Detect which cell encompasses the target text, then output its [X, Y] center coordinate. 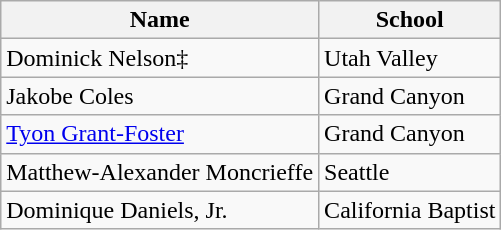
Dominique Daniels, Jr. [160, 210]
Matthew-Alexander Moncrieffe [160, 172]
Name [160, 20]
Tyon Grant-Foster [160, 134]
California Baptist [410, 210]
Jakobe Coles [160, 96]
Dominick Nelson‡ [160, 58]
School [410, 20]
Utah Valley [410, 58]
Seattle [410, 172]
